Return the [x, y] coordinate for the center point of the cell that contains the specified text.  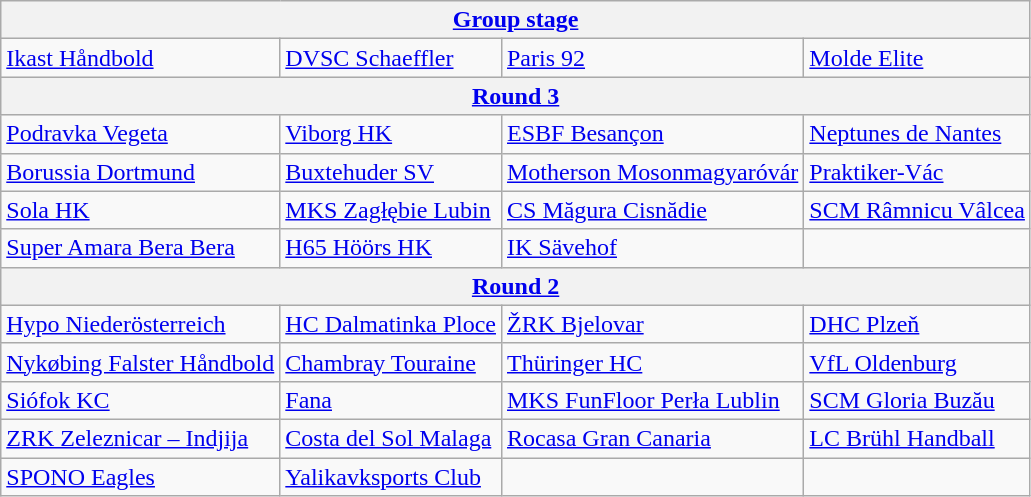
SPONO Eagles [140, 477]
SCM Gloria Buzău [918, 400]
Chambray Touraine [391, 362]
VfL Oldenburg [918, 362]
DHC Plzeň [918, 324]
Molde Elite [918, 58]
DVSC Schaeffler [391, 58]
Neptunes de Nantes [918, 134]
LC Brühl Handball [918, 438]
Rocasa Gran Canaria [652, 438]
HC Dalmatinka Ploce [391, 324]
Fana [391, 400]
CS Măgura Cisnădie [652, 210]
IK Sävehof [652, 248]
Viborg HK [391, 134]
ESBF Besançon [652, 134]
Hypo Niederösterreich [140, 324]
Borussia Dortmund [140, 172]
Costa del Sol Malaga [391, 438]
Round 2 [516, 286]
Motherson Mosonmagyaróvár [652, 172]
Praktiker-Vác [918, 172]
Super Amara Bera Bera [140, 248]
H65 Höörs HK [391, 248]
ŽRK Bjelovar [652, 324]
Ikast Håndbold [140, 58]
MKS Zagłębie Lubin [391, 210]
Sola HK [140, 210]
SCM Râmnicu Vâlcea [918, 210]
ZRK Zeleznicar – Indjija [140, 438]
MKS FunFloor Perła Lublin [652, 400]
Paris 92 [652, 58]
Round 3 [516, 96]
Yalikavksports Club [391, 477]
Siófok KC [140, 400]
Thüringer HC [652, 362]
Buxtehuder SV [391, 172]
Nykøbing Falster Håndbold [140, 362]
Group stage [516, 20]
Podravka Vegeta [140, 134]
